Detect which cell encompasses the target text, then output its (x, y) center coordinate. 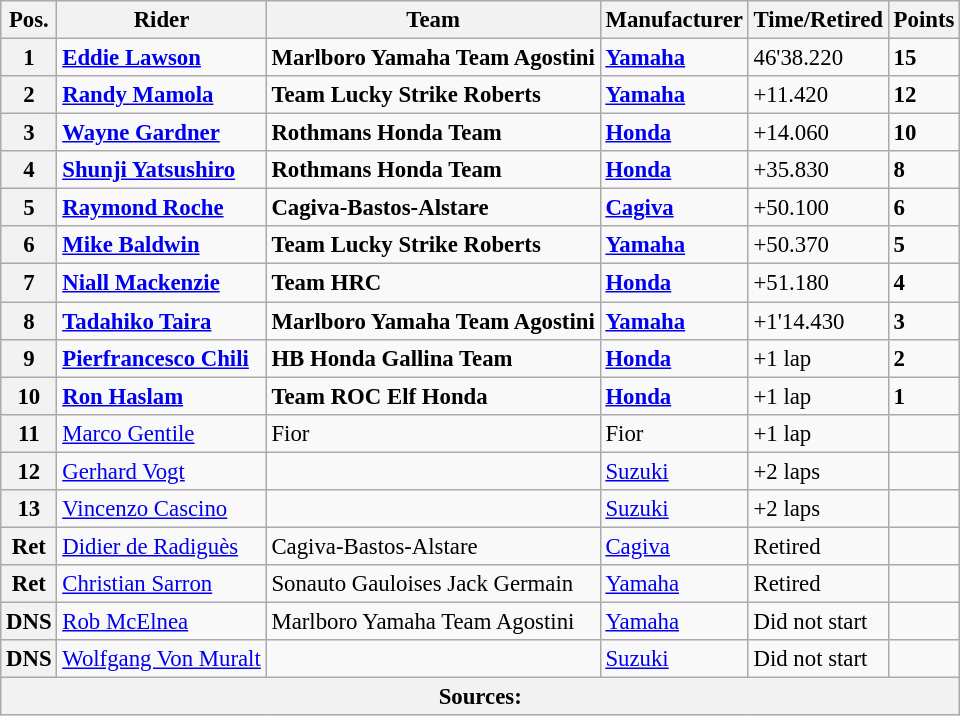
Vincenzo Cascino (162, 509)
+1'14.430 (818, 321)
+14.060 (818, 133)
Randy Mamola (162, 95)
Shunji Yatsushiro (162, 170)
+50.100 (818, 208)
Team (433, 20)
15 (924, 58)
Pos. (29, 20)
Marco Gentile (162, 433)
9 (29, 358)
11 (29, 433)
+51.180 (818, 283)
Mike Baldwin (162, 245)
+50.370 (818, 245)
Raymond Roche (162, 208)
Eddie Lawson (162, 58)
Sonauto Gauloises Jack Germain (433, 584)
Sources: (480, 697)
Rob McElnea (162, 621)
Didier de Radiguès (162, 546)
Gerhard Vogt (162, 471)
Wolfgang Von Muralt (162, 659)
Team ROC Elf Honda (433, 396)
7 (29, 283)
Manufacturer (674, 20)
Points (924, 20)
13 (29, 509)
Team HRC (433, 283)
Christian Sarron (162, 584)
Niall Mackenzie (162, 283)
Rider (162, 20)
Ron Haslam (162, 396)
Pierfrancesco Chili (162, 358)
Time/Retired (818, 20)
+35.830 (818, 170)
Tadahiko Taira (162, 321)
+11.420 (818, 95)
HB Honda Gallina Team (433, 358)
46'38.220 (818, 58)
Wayne Gardner (162, 133)
